From the cell containing the given text, extract its center point as (x, y) coordinate. 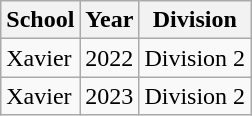
School (40, 20)
Year (110, 20)
2023 (110, 96)
Division (195, 20)
2022 (110, 58)
